Locate the cell with the specified text and output its (X, Y) center coordinate. 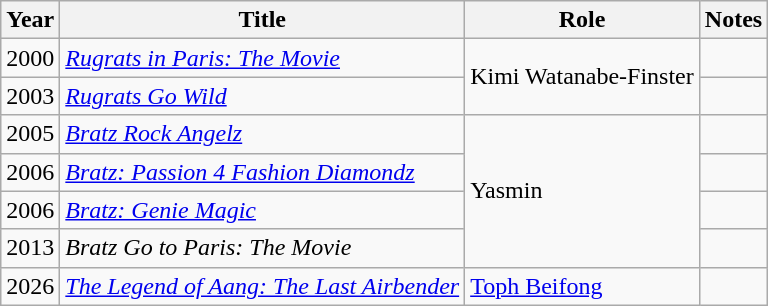
2005 (30, 134)
Year (30, 20)
Rugrats in Paris: The Movie (262, 58)
2000 (30, 58)
The Legend of Aang: The Last Airbender (262, 286)
Yasmin (582, 191)
Bratz: Passion 4 Fashion Diamondz (262, 172)
Bratz Rock Angelz (262, 134)
Rugrats Go Wild (262, 96)
Role (582, 20)
Bratz Go to Paris: The Movie (262, 248)
Notes (733, 20)
2003 (30, 96)
Title (262, 20)
Toph Beifong (582, 286)
2013 (30, 248)
Kimi Watanabe-Finster (582, 77)
Bratz: Genie Magic (262, 210)
2026 (30, 286)
